Pinpoint the cell where the given text exists, returning its (x, y) midpoint coordinate. 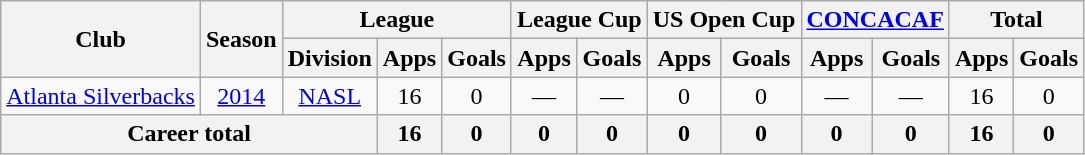
Division (330, 58)
Club (101, 39)
Season (241, 39)
League (396, 20)
CONCACAF (875, 20)
US Open Cup (724, 20)
League Cup (579, 20)
NASL (330, 96)
Total (1016, 20)
Atlanta Silverbacks (101, 96)
2014 (241, 96)
Career total (190, 134)
